Determine the [x, y] coordinate at the center of the cell enclosing the given text.  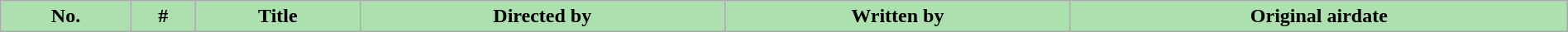
Original airdate [1318, 16]
# [163, 16]
Title [278, 16]
Written by [897, 16]
Directed by [543, 16]
No. [66, 16]
